From the cell containing the given text, extract its center point as (X, Y) coordinate. 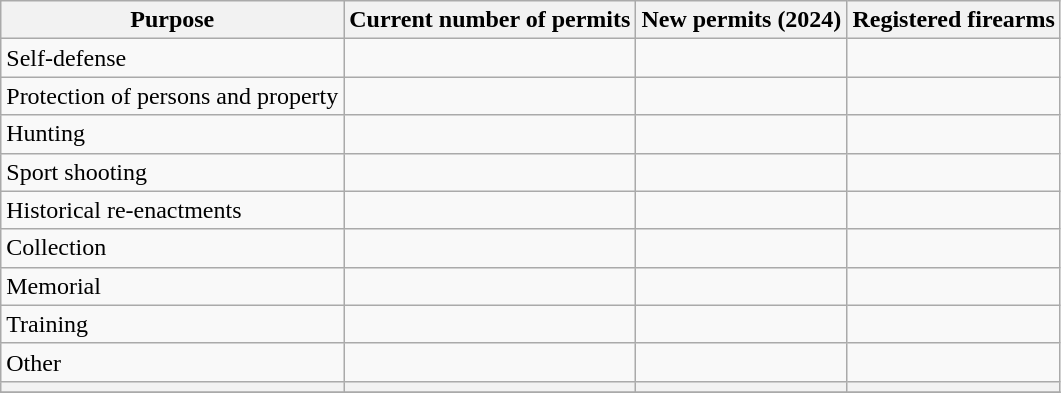
Hunting (172, 134)
Registered firearms (954, 20)
Self-defense (172, 58)
Other (172, 362)
Historical re-enactments (172, 210)
Training (172, 324)
Sport shooting (172, 172)
Current number of permits (490, 20)
Collection (172, 248)
Protection of persons and property (172, 96)
Purpose (172, 20)
New permits (2024) (742, 20)
Memorial (172, 286)
